Determine the [X, Y] coordinate at the center of the cell enclosing the given text.  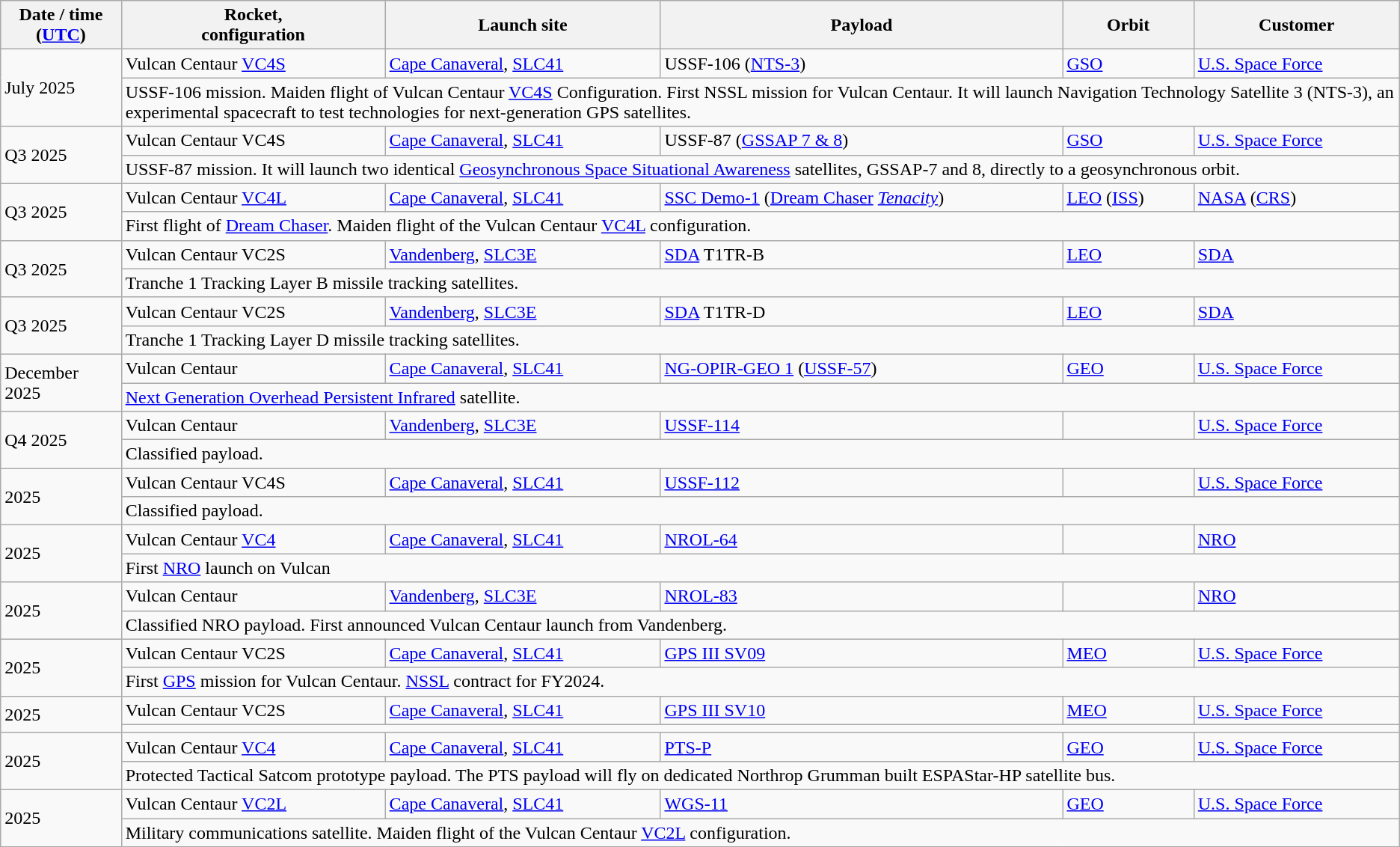
SDA T1TR-D [862, 311]
Launch site [523, 25]
Payload [862, 25]
Date / time (UTC) [61, 25]
First NRO launch on Vulcan [760, 568]
NASA (CRS) [1297, 198]
USSF-106 (NTS-3) [862, 64]
USSF-112 [862, 483]
GPS III SV09 [862, 653]
Next Generation Overhead Persistent Infrared satellite. [760, 397]
Military communications satellite. Maiden flight of the Vulcan Centaur VC2L configuration. [760, 833]
First GPS mission for Vulcan Centaur. NSSL contract for FY2024. [760, 682]
NROL-83 [862, 596]
December 2025 [61, 382]
Tranche 1 Tracking Layer D missile tracking satellites. [760, 340]
USSF-87 (GSSAP 7 & 8) [862, 141]
First flight of Dream Chaser. Maiden flight of the Vulcan Centaur VC4L configuration. [760, 226]
July 2025 [61, 88]
Vulcan Centaur VC4L [253, 198]
Orbit [1128, 25]
LEO (ISS) [1128, 198]
SSC Demo-1 (Dream Chaser Tenacity) [862, 198]
Rocket, configuration [253, 25]
PTS-P [862, 747]
SDA T1TR-B [862, 254]
NG-OPIR-GEO 1 (USSF-57) [862, 368]
GPS III SV10 [862, 710]
Q4 2025 [61, 440]
Vulcan Centaur VC2L [253, 804]
Tranche 1 Tracking Layer B missile tracking satellites. [760, 283]
Protected Tactical Satcom prototype payload. The PTS payload will fly on dedicated Northrop Grumman built ESPAStar-HP satellite bus. [760, 775]
USSF-114 [862, 426]
NROL-64 [862, 539]
Customer [1297, 25]
Classified NRO payload. First announced Vulcan Centaur launch from Vandenberg. [760, 625]
WGS-11 [862, 804]
